Return [x, y] of the center of cell containing provided text 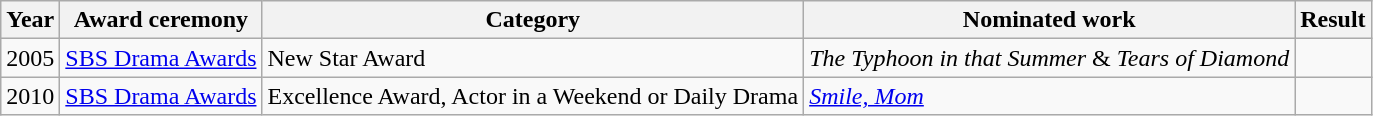
Nominated work [1050, 20]
2010 [30, 96]
Result [1333, 20]
Award ceremony [161, 20]
2005 [30, 58]
Year [30, 20]
The Typhoon in that Summer & Tears of Diamond [1050, 58]
New Star Award [533, 58]
Smile, Mom [1050, 96]
Excellence Award, Actor in a Weekend or Daily Drama [533, 96]
Category [533, 20]
